Extract the [x, y] coordinate from the center of the cell holding the provided text.  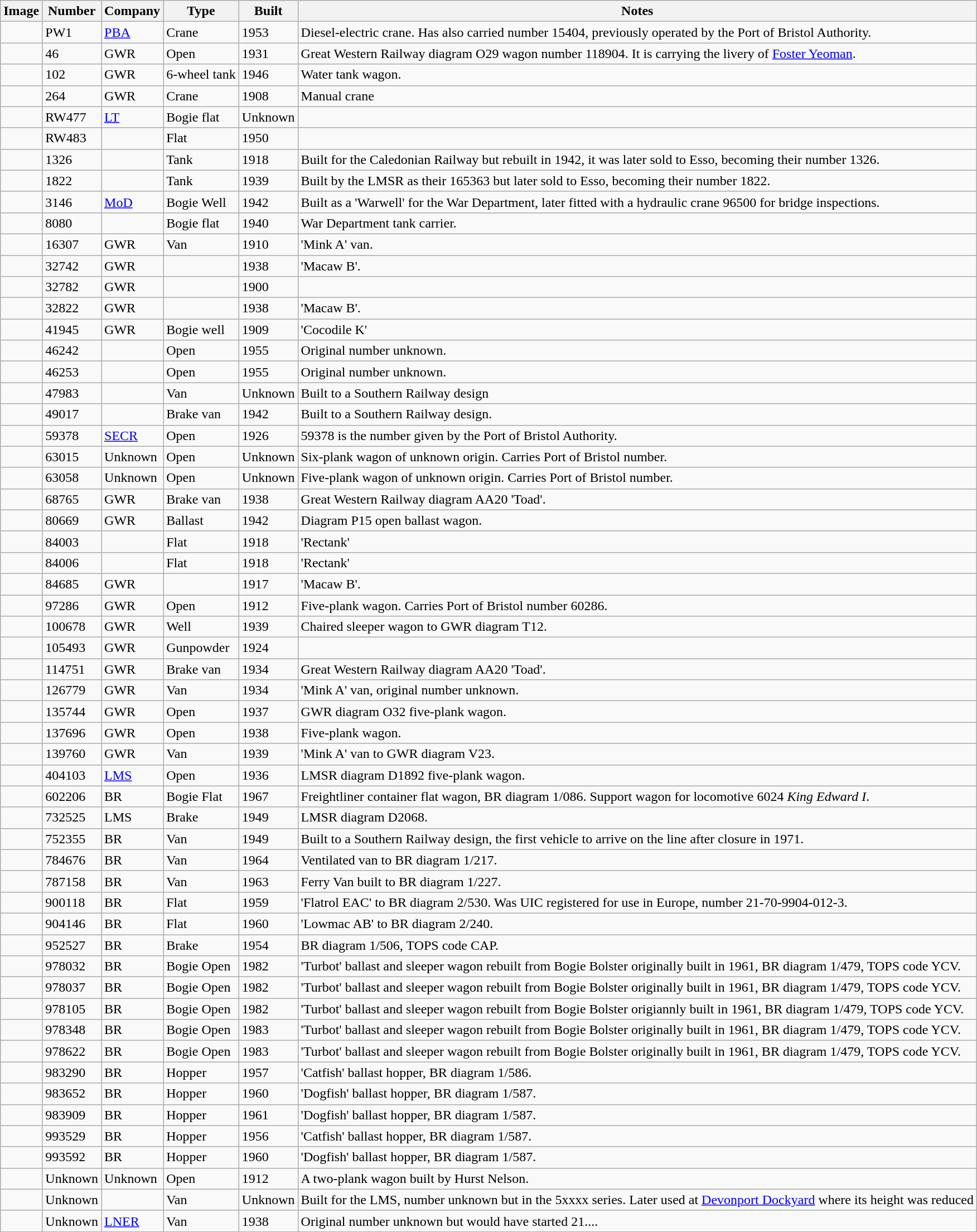
Built for the LMS, number unknown but in the 5xxxx series. Later used at Devonport Dockyard where its height was reduced [637, 1200]
'Mink A' van to GWR diagram V23. [637, 754]
126779 [72, 690]
LMSR diagram D1892 five-plank wagon. [637, 775]
1908 [268, 96]
1936 [268, 775]
983909 [72, 1115]
46242 [72, 351]
Notes [637, 11]
Built as a 'Warwell' for the War Department, later fitted with a hydraulic crane 96500 for bridge inspections. [637, 202]
1956 [268, 1136]
LT [133, 117]
Ballast [201, 520]
80669 [72, 520]
Ferry Van built to BR diagram 1/227. [637, 881]
16307 [72, 244]
Built for the Caledonian Railway but rebuilt in 1942, it was later sold to Esso, becoming their number 1326. [637, 160]
68765 [72, 499]
41945 [72, 330]
8080 [72, 223]
404103 [72, 775]
Well [201, 627]
PW1 [72, 32]
Bogie well [201, 330]
1967 [268, 796]
63058 [72, 478]
Company [133, 11]
1937 [268, 712]
84003 [72, 542]
47983 [72, 393]
LMSR diagram D2068. [637, 818]
Built to a Southern Railway design. [637, 414]
'Catfish' ballast hopper, BR diagram 1/587. [637, 1136]
1959 [268, 902]
Six-plank wagon of unknown origin. Carries Port of Bristol number. [637, 457]
983652 [72, 1094]
46253 [72, 372]
84685 [72, 584]
1963 [268, 881]
Built to a Southern Railway design [637, 393]
137696 [72, 733]
RW483 [72, 138]
Five-plank wagon. [637, 733]
Original number unknown but would have started 21.... [637, 1221]
'Turbot' ballast and sleeper wagon rebuilt from Bogie Bolster origiannly built in 1961, BR diagram 1/479, TOPS code YCV. [637, 1009]
732525 [72, 818]
32782 [72, 287]
105493 [72, 648]
'Cocodile K' [637, 330]
1822 [72, 181]
BR diagram 1/506, TOPS code CAP. [637, 945]
114751 [72, 669]
War Department tank carrier. [637, 223]
Built [268, 11]
PBA [133, 32]
'Flatrol EAC' to BR diagram 2/530. Was UIC registered for use in Europe, number 21-70-9904-012-3. [637, 902]
952527 [72, 945]
1931 [268, 54]
1961 [268, 1115]
Freightliner container flat wagon, BR diagram 1/086. Support wagon for locomotive 6024 King Edward I. [637, 796]
983290 [72, 1072]
LNER [133, 1221]
993592 [72, 1157]
100678 [72, 627]
Built by the LMSR as their 165363 but later sold to Esso, becoming their number 1822. [637, 181]
97286 [72, 605]
900118 [72, 902]
MoD [133, 202]
'Mink A' van. [637, 244]
Number [72, 11]
1900 [268, 287]
Great Western Railway diagram O29 wagon number 118904. It is carrying the livery of Foster Yeoman. [637, 54]
1910 [268, 244]
RW477 [72, 117]
63015 [72, 457]
135744 [72, 712]
Image [21, 11]
84006 [72, 563]
Five-plank wagon. Carries Port of Bristol number 60286. [637, 605]
46 [72, 54]
1326 [72, 160]
'Mink A' van, original number unknown. [637, 690]
Bogie Flat [201, 796]
59378 is the number given by the Port of Bristol Authority. [637, 436]
978032 [72, 967]
'Catfish' ballast hopper, BR diagram 1/586. [637, 1072]
978037 [72, 988]
6-wheel tank [201, 75]
Bogie Well [201, 202]
Manual crane [637, 96]
1950 [268, 138]
Gunpowder [201, 648]
102 [72, 75]
32822 [72, 308]
978622 [72, 1051]
59378 [72, 436]
784676 [72, 860]
SECR [133, 436]
1909 [268, 330]
978105 [72, 1009]
978348 [72, 1030]
1924 [268, 648]
139760 [72, 754]
1953 [268, 32]
1940 [268, 223]
752355 [72, 839]
1946 [268, 75]
Ventilated van to BR diagram 1/217. [637, 860]
GWR diagram O32 five-plank wagon. [637, 712]
49017 [72, 414]
1926 [268, 436]
1954 [268, 945]
Five-plank wagon of unknown origin. Carries Port of Bristol number. [637, 478]
Type [201, 11]
993529 [72, 1136]
787158 [72, 881]
1917 [268, 584]
Chaired sleeper wagon to GWR diagram T12. [637, 627]
1957 [268, 1072]
3146 [72, 202]
32742 [72, 266]
Diagram P15 open ballast wagon. [637, 520]
602206 [72, 796]
Water tank wagon. [637, 75]
1964 [268, 860]
A two-plank wagon built by Hurst Nelson. [637, 1178]
264 [72, 96]
Built to a Southern Railway design, the first vehicle to arrive on the line after closure in 1971. [637, 839]
Diesel-electric crane. Has also carried number 15404, previously operated by the Port of Bristol Authority. [637, 32]
904146 [72, 924]
'Lowmac AB' to BR diagram 2/240. [637, 924]
